Search for the cell housing the specified text and yield its [x, y] center coordinate. 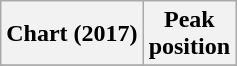
Chart (2017) [72, 34]
Peakposition [189, 34]
